Find where the given text appears and provide that cell's center as [X, Y] coordinate. 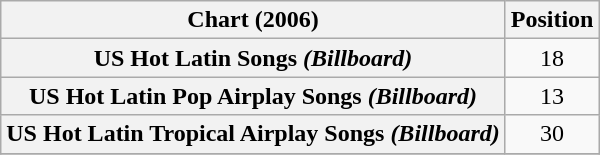
30 [552, 134]
Position [552, 20]
US Hot Latin Songs (Billboard) [253, 58]
13 [552, 96]
Chart (2006) [253, 20]
US Hot Latin Pop Airplay Songs (Billboard) [253, 96]
18 [552, 58]
US Hot Latin Tropical Airplay Songs (Billboard) [253, 134]
